Extract the [x, y] coordinate from the center of the cell holding the provided text.  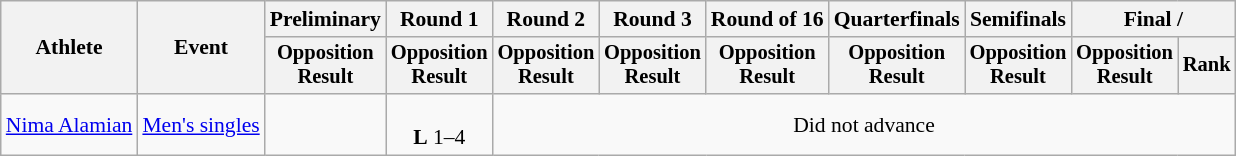
Quarterfinals [897, 19]
Round 3 [652, 19]
L 1–4 [440, 124]
Men's singles [200, 124]
Semifinals [1018, 19]
Event [200, 48]
Athlete [70, 48]
Final / [1153, 19]
Did not advance [864, 124]
Round 2 [546, 19]
Rank [1207, 66]
Round 1 [440, 19]
Nima Alamian [70, 124]
Preliminary [326, 19]
Round of 16 [768, 19]
